Extract the (X, Y) coordinate from the center of the cell holding the provided text.  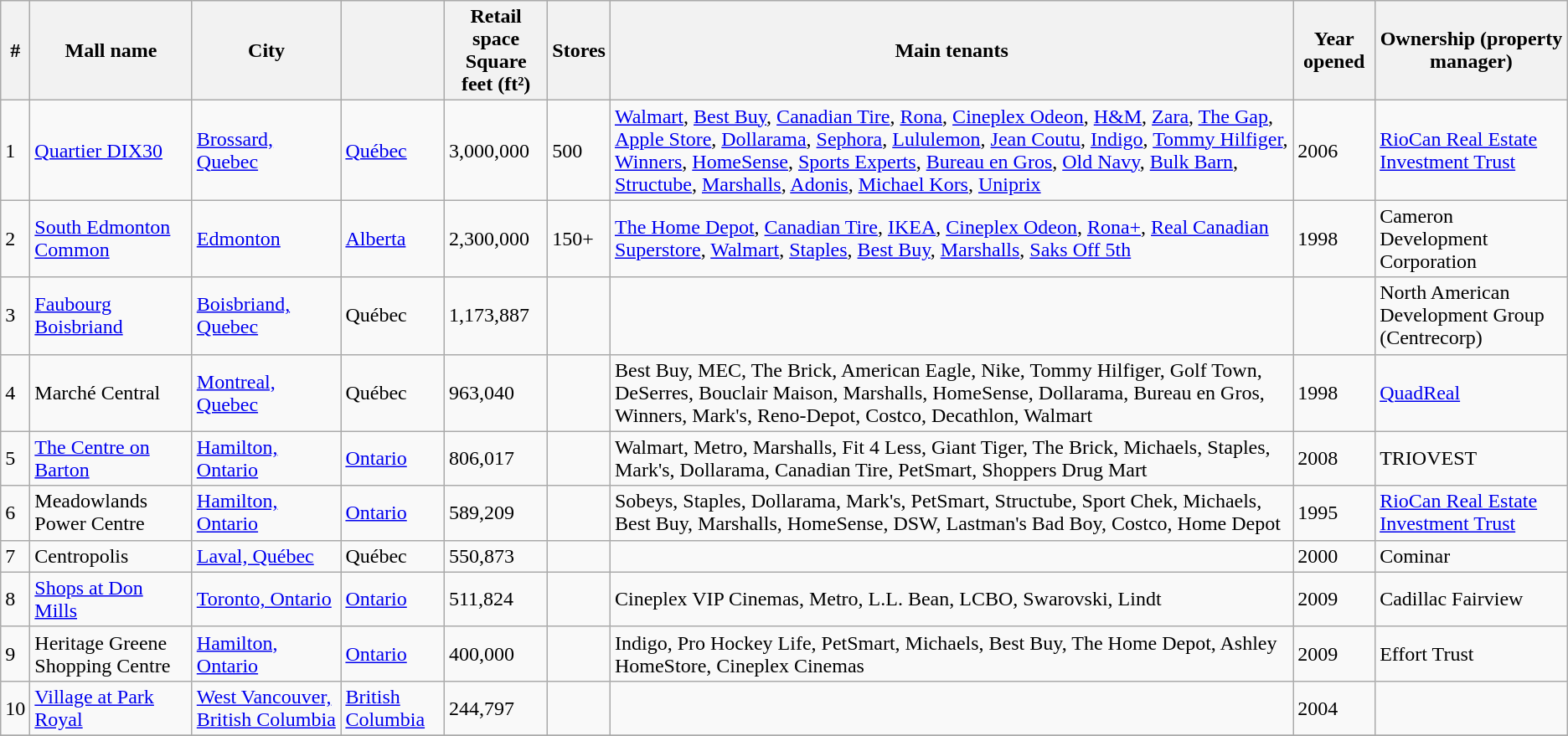
2 (15, 239)
3 (15, 316)
2008 (1334, 459)
City (266, 50)
West Vancouver, British Columbia (266, 708)
Centropolis (111, 556)
Marché Central (111, 393)
1,173,887 (496, 316)
2006 (1334, 151)
7 (15, 556)
QuadReal (1472, 393)
North American Development Group (Centrecorp) (1472, 316)
Meadowlands Power Centre (111, 512)
Toronto, Ontario (266, 600)
550,873 (496, 556)
Shops at Don Mills (111, 600)
Montreal, Quebec (266, 393)
8 (15, 600)
Boisbriand, Quebec (266, 316)
150+ (580, 239)
3,000,000 (496, 151)
Main tenants (952, 50)
6 (15, 512)
511,824 (496, 600)
806,017 (496, 459)
Cominar (1472, 556)
Laval, Québec (266, 556)
Effort Trust (1472, 653)
Stores (580, 50)
Year opened (1334, 50)
589,209 (496, 512)
# (15, 50)
Brossard, Quebec (266, 151)
TRIOVEST (1472, 459)
Quartier DIX30 (111, 151)
Cadillac Fairview (1472, 600)
244,797 (496, 708)
Faubourg Boisbriand (111, 316)
Walmart, Metro, Marshalls, Fit 4 Less, Giant Tiger, The Brick, Michaels, Staples, Mark's, Dollarama, Canadian Tire, PetSmart, Shoppers Drug Mart (952, 459)
The Centre on Barton (111, 459)
4 (15, 393)
British Columbia (393, 708)
9 (15, 653)
Mall name (111, 50)
1 (15, 151)
Ownership (property manager) (1472, 50)
5 (15, 459)
Alberta (393, 239)
Cineplex VIP Cinemas, Metro, L.L. Bean, LCBO, Swarovski, Lindt (952, 600)
The Home Depot, Canadian Tire, IKEA, Cineplex Odeon, Rona+, Real Canadian Superstore, Walmart, Staples, Best Buy, Marshalls, Saks Off 5th (952, 239)
Cameron Development Corporation (1472, 239)
Retail spaceSquare feet (ft²) (496, 50)
10 (15, 708)
Indigo, Pro Hockey Life, PetSmart, Michaels, Best Buy, The Home Depot, Ashley HomeStore, Cineplex Cinemas (952, 653)
Edmonton (266, 239)
400,000 (496, 653)
Village at Park Royal (111, 708)
2000 (1334, 556)
2,300,000 (496, 239)
1995 (1334, 512)
963,040 (496, 393)
500 (580, 151)
2004 (1334, 708)
South Edmonton Common (111, 239)
Heritage Greene Shopping Centre (111, 653)
